From the cell containing the given text, extract its center point as [x, y] coordinate. 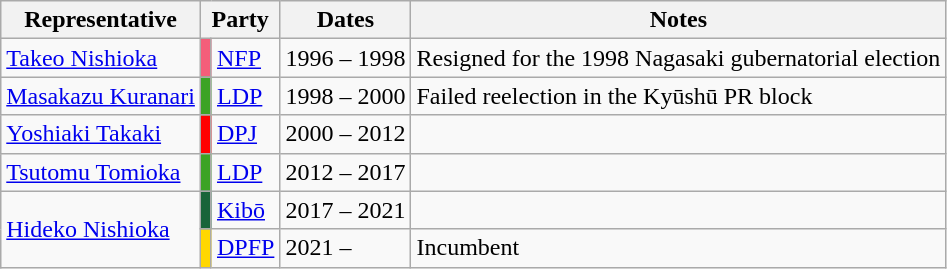
2000 – 2012 [346, 134]
Hideko Nishioka [101, 229]
Party [240, 20]
Representative [101, 20]
Dates [346, 20]
2012 – 2017 [346, 172]
Masakazu Kuranari [101, 96]
DPJ [245, 134]
Yoshiaki Takaki [101, 134]
2021 – [346, 248]
Tsutomu Tomioka [101, 172]
Failed reelection in the Kyūshū PR block [678, 96]
Resigned for the 1998 Nagasaki gubernatorial election [678, 58]
1998 – 2000 [346, 96]
1996 – 1998 [346, 58]
Kibō [245, 210]
Notes [678, 20]
Takeo Nishioka [101, 58]
2017 – 2021 [346, 210]
DPFP [245, 248]
Incumbent [678, 248]
NFP [245, 58]
